For the text-containing cell, return its midpoint in (x, y) coordinate format. 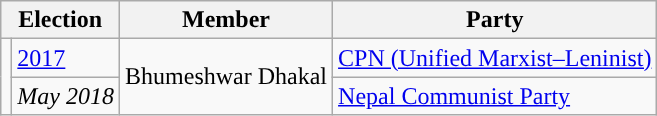
Party (495, 20)
Election (60, 20)
May 2018 (66, 96)
2017 (66, 58)
Member (226, 20)
CPN (Unified Marxist–Leninist) (495, 58)
Nepal Communist Party (495, 96)
Bhumeshwar Dhakal (226, 77)
